Determine the (x, y) coordinate at the center of the cell enclosing the given text.  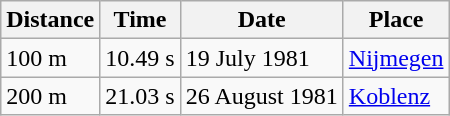
100 m (50, 58)
21.03 s (140, 96)
Distance (50, 20)
Date (262, 20)
26 August 1981 (262, 96)
19 July 1981 (262, 58)
Nijmegen (396, 58)
Koblenz (396, 96)
10.49 s (140, 58)
200 m (50, 96)
Place (396, 20)
Time (140, 20)
